Scan for the cell matching the given text and deliver its (X, Y) coordinate at center. 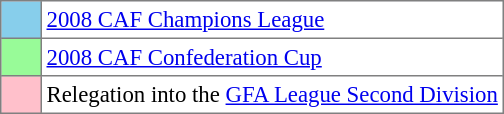
Relegation into the GFA League Second Division (272, 95)
2008 CAF Confederation Cup (272, 57)
2008 CAF Champions League (272, 20)
